Return (x, y) of the center of cell containing provided text 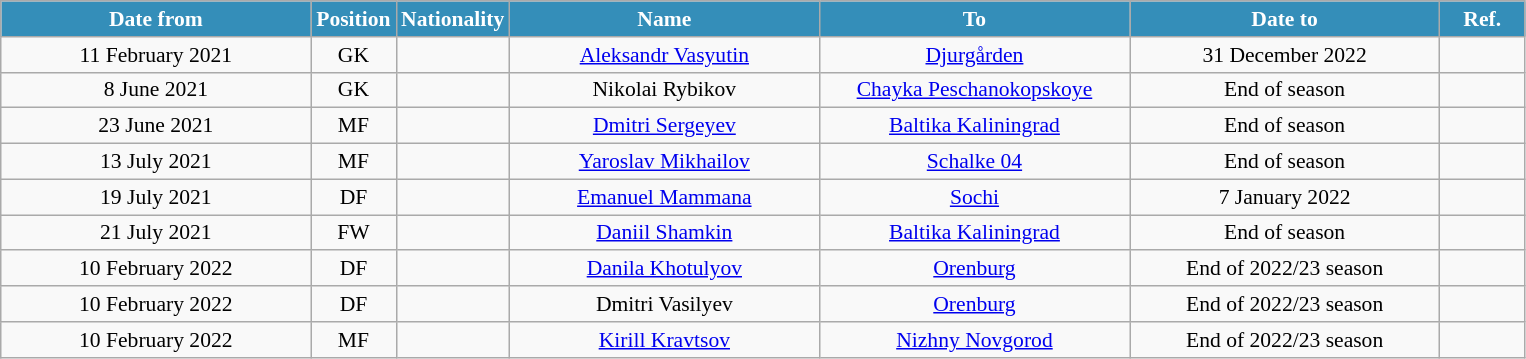
Chayka Peschanokopskoye (974, 90)
11 February 2021 (156, 55)
FW (354, 233)
Daniil Shamkin (664, 233)
Ref. (1482, 19)
Nizhny Novgorod (974, 340)
Name (664, 19)
Dmitri Vasilyev (664, 304)
Emanuel Mammana (664, 197)
Position (354, 19)
7 January 2022 (1285, 197)
Djurgården (974, 55)
Nationality (452, 19)
Sochi (974, 197)
Schalke 04 (974, 162)
Nikolai Rybikov (664, 90)
Date to (1285, 19)
21 July 2021 (156, 233)
To (974, 19)
Danila Khotulyov (664, 269)
Dmitri Sergeyev (664, 126)
31 December 2022 (1285, 55)
19 July 2021 (156, 197)
Kirill Kravtsov (664, 340)
8 June 2021 (156, 90)
13 July 2021 (156, 162)
Yaroslav Mikhailov (664, 162)
Date from (156, 19)
23 June 2021 (156, 126)
Aleksandr Vasyutin (664, 55)
